Search for the cell housing the specified text and yield its [x, y] center coordinate. 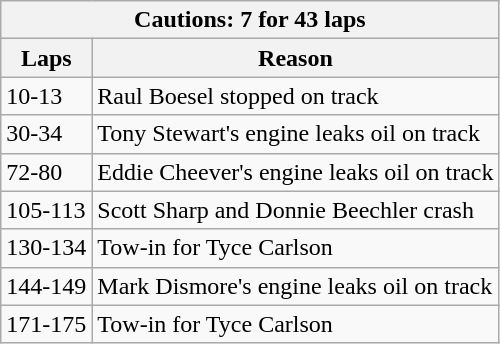
Reason [296, 58]
Raul Boesel stopped on track [296, 96]
Mark Dismore's engine leaks oil on track [296, 286]
130-134 [46, 248]
10-13 [46, 96]
Tony Stewart's engine leaks oil on track [296, 134]
105-113 [46, 210]
Cautions: 7 for 43 laps [250, 20]
144-149 [46, 286]
72-80 [46, 172]
30-34 [46, 134]
Eddie Cheever's engine leaks oil on track [296, 172]
Laps [46, 58]
171-175 [46, 324]
Scott Sharp and Donnie Beechler crash [296, 210]
